Determine the (X, Y) coordinate at the center of the cell enclosing the given text.  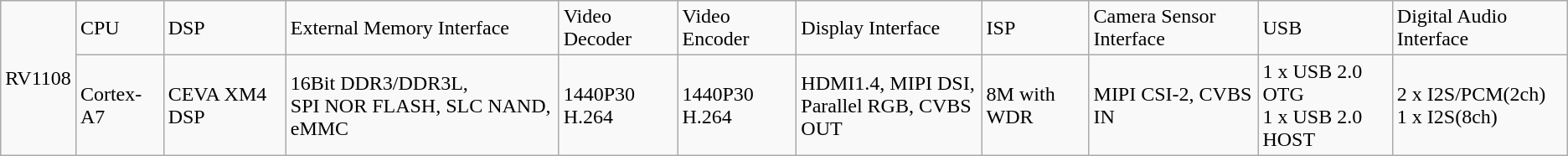
Digital Audio Interface (1479, 29)
Video Decoder (618, 29)
Video Encoder (737, 29)
Display Interface (890, 29)
8M with WDR (1035, 106)
16Bit DDR3/DDR3L,SPI NOR FLASH, SLC NAND, eMMC (422, 106)
CEVA XM4 DSP (224, 106)
2 x I2S/PCM(2ch)1 x I2S(8ch) (1479, 106)
Camera Sensor Interface (1173, 29)
External Memory Interface (422, 29)
CPU (119, 29)
RV1108 (39, 78)
DSP (224, 29)
USB (1325, 29)
HDMI1.4, MIPI DSI,Parallel RGB, CVBS OUT (890, 106)
1 x USB 2.0 OTG1 x USB 2.0 HOST (1325, 106)
Cortex-A7 (119, 106)
ISP (1035, 29)
MIPI CSI-2, CVBS IN (1173, 106)
